Provide the [X, Y] coordinate of the cell's center where the given text is located.  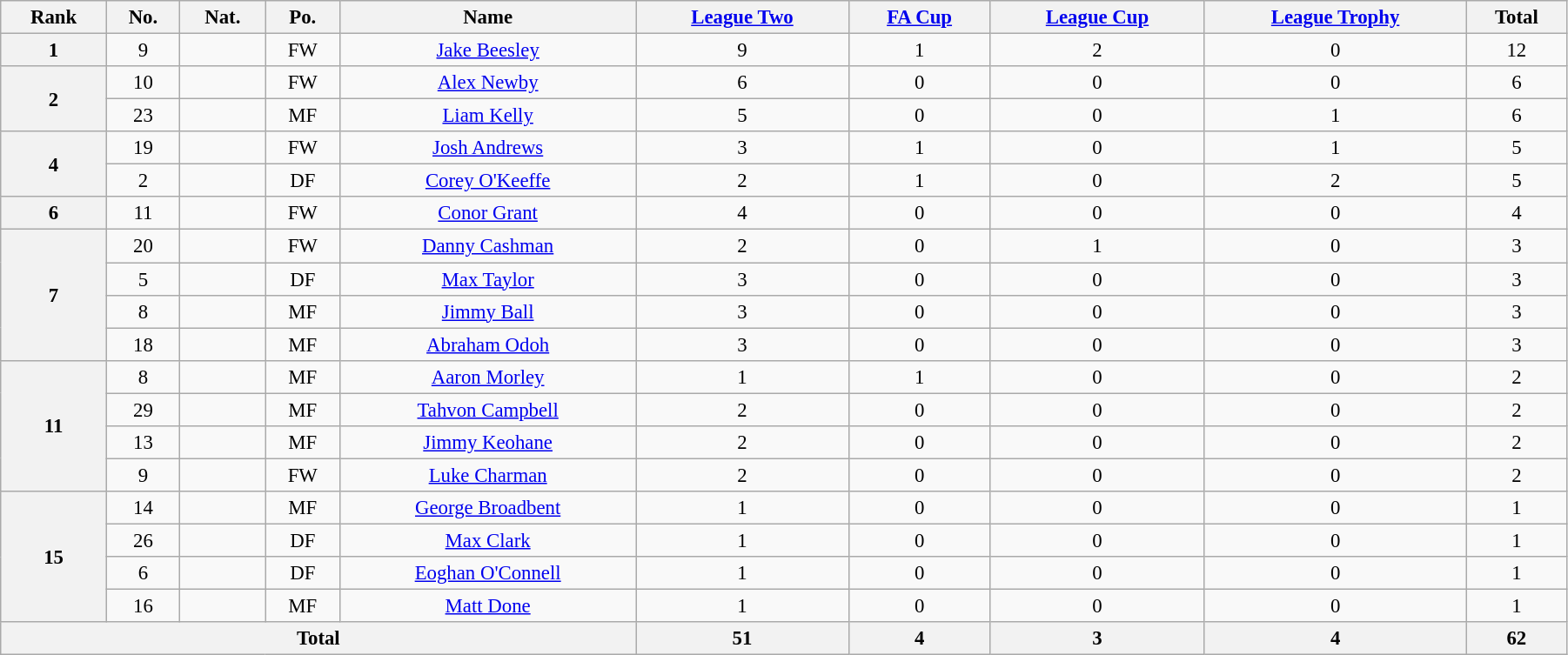
Danny Cashman [487, 246]
Matt Done [487, 606]
26 [143, 540]
Tahvon Campbell [487, 410]
10 [143, 83]
Abraham Odoh [487, 344]
12 [1516, 50]
FA Cup [919, 17]
Corey O'Keeffe [487, 181]
Josh Andrews [487, 148]
23 [143, 116]
18 [143, 344]
7 [54, 295]
14 [143, 508]
George Broadbent [487, 508]
51 [742, 638]
16 [143, 606]
29 [143, 410]
Po. [303, 17]
Max Taylor [487, 279]
League Two [742, 17]
Alex Newby [487, 83]
Aaron Morley [487, 377]
62 [1516, 638]
League Trophy [1335, 17]
13 [143, 443]
Nat. [223, 17]
Eoghan O'Connell [487, 573]
Name [487, 17]
20 [143, 246]
Jake Beesley [487, 50]
No. [143, 17]
15 [54, 557]
Rank [54, 17]
Liam Kelly [487, 116]
League Cup [1097, 17]
Max Clark [487, 540]
Conor Grant [487, 213]
Luke Charman [487, 475]
Jimmy Ball [487, 311]
19 [143, 148]
Jimmy Keohane [487, 443]
